Capture the cell that displays the provided text and extract its (x, y) central coordinate. 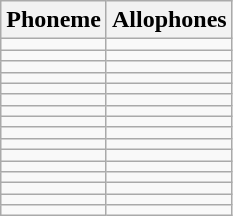
Allophones (169, 20)
Phoneme (54, 20)
